Determine the (x, y) coordinate at the center of the cell enclosing the given text.  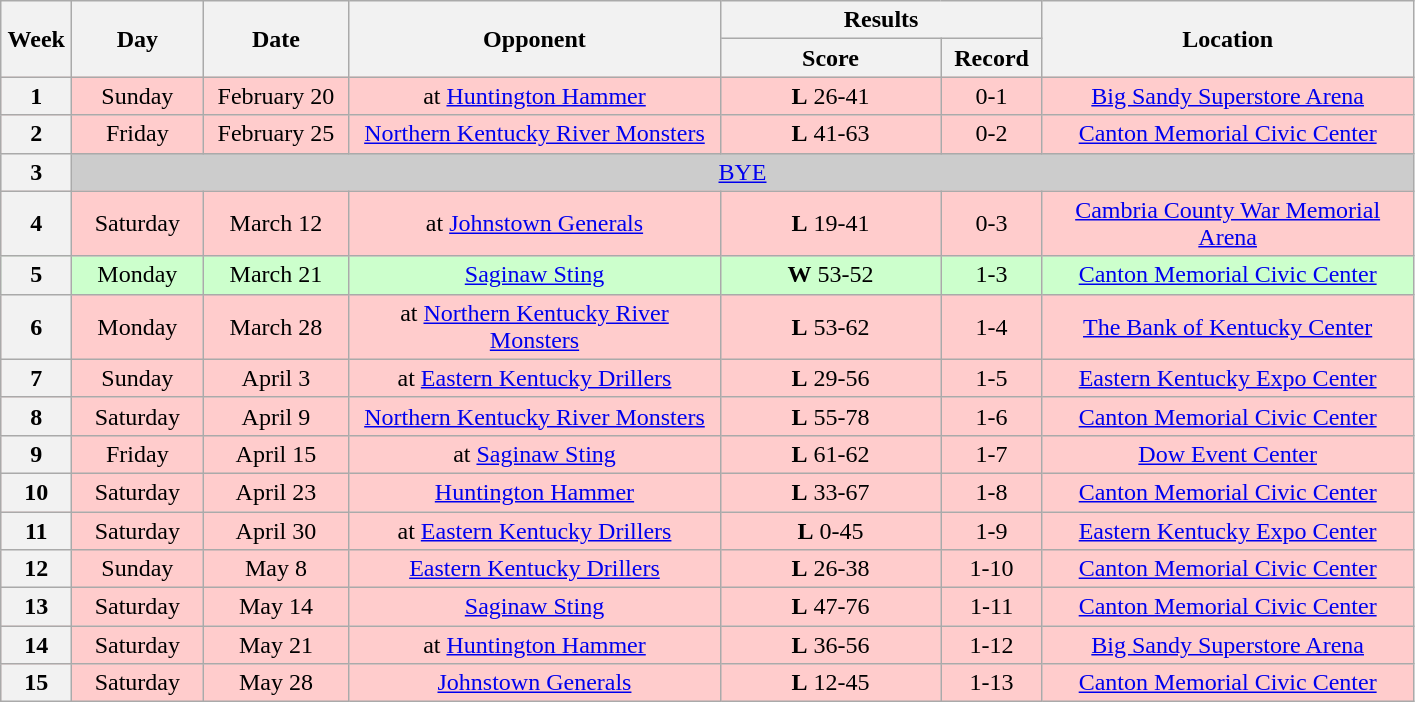
April 9 (276, 416)
11 (36, 531)
L 53-62 (830, 326)
1-12 (992, 645)
14 (36, 645)
L 55-78 (830, 416)
May 14 (276, 607)
0-3 (992, 224)
L 26-38 (830, 569)
4 (36, 224)
Huntington Hammer (534, 492)
1-6 (992, 416)
9 (36, 454)
W 53-52 (830, 275)
Location (1228, 39)
Opponent (534, 39)
1-8 (992, 492)
12 (36, 569)
Week (36, 39)
April 30 (276, 531)
May 8 (276, 569)
1 (36, 96)
0-1 (992, 96)
April 23 (276, 492)
Day (138, 39)
1-3 (992, 275)
at Johnstown Generals (534, 224)
1-7 (992, 454)
0-2 (992, 134)
L 0-45 (830, 531)
5 (36, 275)
March 28 (276, 326)
13 (36, 607)
8 (36, 416)
2 (36, 134)
Score (830, 58)
1-9 (992, 531)
February 20 (276, 96)
Eastern Kentucky Drillers (534, 569)
L 36-56 (830, 645)
March 12 (276, 224)
3 (36, 172)
10 (36, 492)
L 33-67 (830, 492)
L 12-45 (830, 683)
1-13 (992, 683)
1-5 (992, 378)
L 19-41 (830, 224)
L 41-63 (830, 134)
May 28 (276, 683)
at Northern Kentucky River Monsters (534, 326)
March 21 (276, 275)
1-11 (992, 607)
Record (992, 58)
Dow Event Center (1228, 454)
6 (36, 326)
BYE (742, 172)
May 21 (276, 645)
February 25 (276, 134)
The Bank of Kentucky Center (1228, 326)
L 26-41 (830, 96)
Cambria County War Memorial Arena (1228, 224)
Results (881, 20)
7 (36, 378)
at Saginaw Sting (534, 454)
L 29-56 (830, 378)
Johnstown Generals (534, 683)
1-10 (992, 569)
L 61-62 (830, 454)
Date (276, 39)
L 47-76 (830, 607)
15 (36, 683)
April 15 (276, 454)
1-4 (992, 326)
April 3 (276, 378)
